For the text-containing cell, return its midpoint in [X, Y] coordinate format. 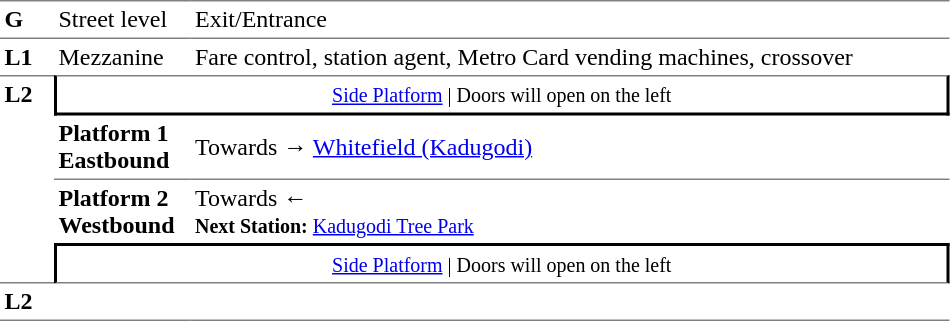
Exit/Entrance [570, 20]
Fare control, station agent, Metro Card vending machines, crossover [570, 57]
L2 [27, 179]
Street level [122, 20]
Platform 2 Westbound [122, 212]
G [27, 20]
L1 [27, 57]
Towards → Whitefield (Kadugodi) [570, 148]
Mezzanine [122, 57]
Platform 1Eastbound [122, 148]
Towards ← Next Station: Kadugodi Tree Park [570, 212]
